Capture the cell that displays the provided text and extract its (X, Y) central coordinate. 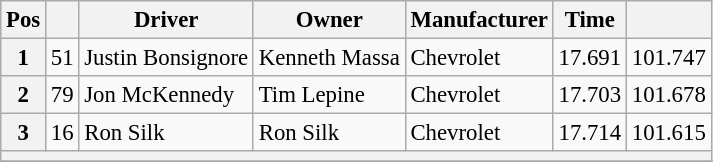
Owner (329, 20)
17.703 (590, 95)
101.747 (668, 58)
1 (24, 58)
Manufacturer (479, 20)
Kenneth Massa (329, 58)
Driver (166, 20)
Pos (24, 20)
16 (62, 133)
Time (590, 20)
101.678 (668, 95)
101.615 (668, 133)
Jon McKennedy (166, 95)
2 (24, 95)
79 (62, 95)
3 (24, 133)
51 (62, 58)
17.691 (590, 58)
Tim Lepine (329, 95)
17.714 (590, 133)
Justin Bonsignore (166, 58)
